Return the [X, Y] coordinate for the center point of the cell that contains the specified text.  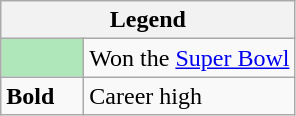
Legend [148, 20]
Won the Super Bowl [190, 58]
Bold [42, 96]
Career high [190, 96]
